Detect which cell encompasses the target text, then output its [x, y] center coordinate. 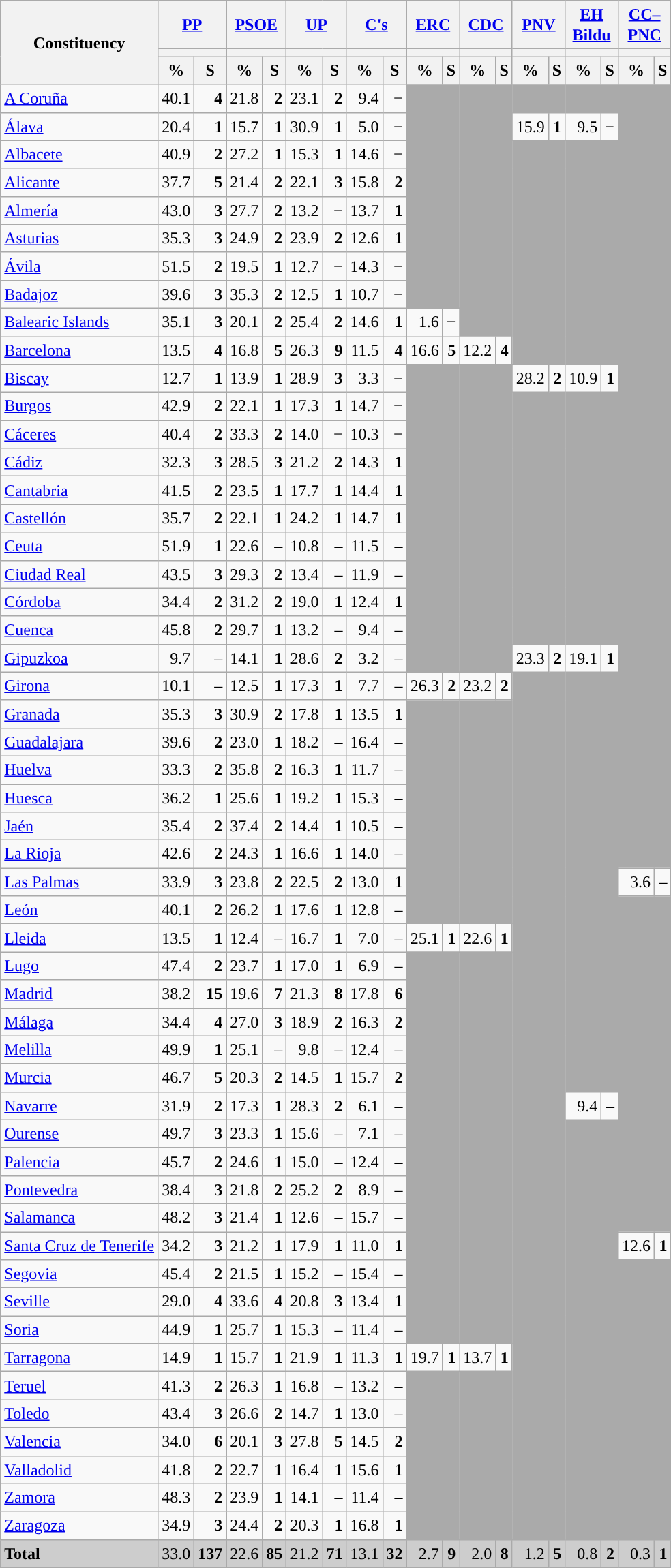
Albacete [79, 154]
18.9 [304, 1022]
13.9 [244, 379]
23.7 [244, 966]
71 [334, 1554]
Huelva [79, 770]
Barcelona [79, 350]
45.4 [176, 1274]
23.2 [477, 686]
11.0 [364, 1246]
17.6 [304, 910]
Murcia [79, 1078]
51.5 [176, 266]
10.5 [364, 826]
Cantabria [79, 491]
23.8 [244, 882]
35.1 [176, 322]
23.1 [304, 98]
33.6 [244, 1302]
Las Palmas [79, 882]
PNV [539, 25]
31.2 [244, 602]
29.0 [176, 1302]
28.5 [244, 462]
Constituency [79, 42]
38.4 [176, 1190]
26.6 [244, 1413]
Biscay [79, 379]
7.1 [364, 1134]
Ourense [79, 1134]
6.9 [364, 966]
Gipuzkoa [79, 658]
7 [274, 994]
9.8 [304, 1049]
2.7 [424, 1554]
Santa Cruz de Tenerife [79, 1246]
19.7 [424, 1357]
Segovia [79, 1274]
7.0 [364, 938]
28.3 [304, 1105]
49.9 [176, 1049]
Cádiz [79, 462]
Ciudad Real [79, 574]
Valencia [79, 1442]
43.0 [176, 210]
17.7 [304, 491]
51.9 [176, 547]
37.4 [244, 826]
Álava [79, 127]
C's [376, 25]
CC–PNC [644, 25]
10.3 [364, 435]
35.8 [244, 770]
Málaga [79, 1022]
Córdoba [79, 602]
Navarre [79, 1105]
Burgos [79, 406]
Cáceres [79, 435]
32 [394, 1554]
7.7 [364, 686]
41.8 [176, 1469]
45.8 [176, 630]
10.1 [176, 686]
15.4 [364, 1274]
Valladolid [79, 1469]
Alicante [79, 183]
10.7 [364, 294]
5.0 [364, 127]
15.2 [304, 1274]
137 [210, 1554]
Girona [79, 686]
Soria [79, 1330]
0.3 [636, 1554]
A Coruña [79, 98]
1.6 [424, 322]
19.6 [244, 994]
34.0 [176, 1442]
19.1 [584, 658]
35.4 [176, 826]
22.7 [244, 1469]
Madrid [79, 994]
43.5 [176, 574]
42.9 [176, 406]
38.2 [176, 994]
24.4 [244, 1525]
Salamanca [79, 1217]
Melilla [79, 1049]
18.2 [304, 741]
20.8 [304, 1302]
Balearic Islands [79, 322]
29.7 [244, 630]
43.4 [176, 1413]
19.0 [304, 602]
EH Bildu [592, 25]
24.3 [244, 855]
31.9 [176, 1105]
40.4 [176, 435]
8.9 [364, 1190]
27.7 [244, 210]
24.6 [244, 1161]
28.9 [304, 379]
3.6 [636, 882]
Lugo [79, 966]
0.8 [584, 1554]
26.2 [244, 910]
19.2 [304, 797]
29.3 [244, 574]
10.8 [304, 547]
PSOE [256, 25]
32.3 [176, 462]
Total [79, 1554]
34.2 [176, 1246]
15 [210, 994]
1.2 [531, 1554]
11.9 [364, 574]
10.9 [584, 379]
25.2 [304, 1190]
21.3 [304, 994]
Palencia [79, 1161]
40.9 [176, 154]
34.9 [176, 1525]
23.5 [244, 491]
17.9 [304, 1246]
Ceuta [79, 547]
12.8 [364, 910]
13.1 [364, 1554]
37.7 [176, 183]
16.7 [304, 938]
León [79, 910]
11.3 [364, 1357]
21.9 [304, 1357]
Almería [79, 210]
9.5 [584, 127]
44.9 [176, 1330]
28.2 [531, 379]
15.9 [531, 127]
CDC [486, 25]
27.2 [244, 154]
Lleida [79, 938]
24.2 [304, 518]
6.1 [364, 1105]
3.3 [364, 379]
27.8 [304, 1442]
28.6 [304, 658]
PP [192, 25]
ERC [433, 25]
Guadalajara [79, 741]
Tarragona [79, 1357]
15.0 [304, 1161]
Toledo [79, 1413]
9.7 [176, 658]
Huesca [79, 797]
85 [274, 1554]
Asturias [79, 239]
42.6 [176, 855]
12.2 [477, 350]
Badajoz [79, 294]
25.4 [304, 322]
48.2 [176, 1217]
2.0 [477, 1554]
Jaén [79, 826]
Zaragoza [79, 1525]
45.7 [176, 1161]
Granada [79, 714]
11.7 [364, 770]
Seville [79, 1302]
14.9 [176, 1357]
20.4 [176, 127]
25.6 [244, 797]
49.7 [176, 1134]
La Rioja [79, 855]
35.7 [176, 518]
Cuenca [79, 630]
15.8 [364, 183]
3.2 [364, 658]
UP [316, 25]
48.3 [176, 1498]
33.9 [176, 882]
36.2 [176, 797]
21.5 [244, 1274]
25.7 [244, 1330]
24.9 [244, 239]
33.0 [176, 1554]
Teruel [79, 1386]
19.5 [244, 266]
46.7 [176, 1078]
23.0 [244, 741]
Castellón [79, 518]
Pontevedra [79, 1190]
41.3 [176, 1386]
17.0 [304, 966]
Zamora [79, 1498]
47.4 [176, 966]
22.5 [304, 882]
41.5 [176, 491]
Ávila [79, 266]
27.0 [244, 1022]
